Identify which cell holds the provided text, then report its [X, Y] central coordinate. 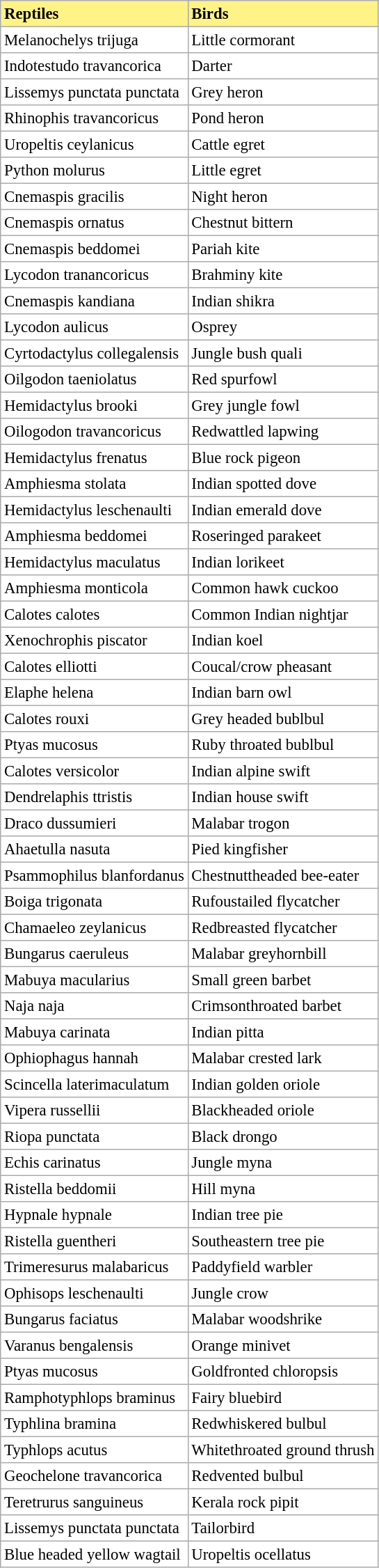
Python molurus [95, 171]
Indotestudo travancorica [95, 66]
Cnemaspis gracilis [95, 196]
Blue headed yellow wagtail [95, 1554]
Malabar crested lark [283, 1058]
Psammophilus blanfordanus [95, 875]
Paddyfield warbler [283, 1267]
Osprey [283, 327]
Scincella laterimaculatum [95, 1084]
Redwattled lapwing [283, 432]
Pond heron [283, 118]
Pariah kite [283, 249]
Grey headed bublbul [283, 719]
Ramphotyphlops braminus [95, 1397]
Black drongo [283, 1136]
Calotes versicolor [95, 771]
Roseringed parakeet [283, 536]
Teretrurus sanguineus [95, 1502]
Blue rock pigeon [283, 457]
Mabuya macularius [95, 980]
Typhlops acutus [95, 1450]
Rhinophis travancoricus [95, 118]
Amphiesma beddomei [95, 536]
Grey heron [283, 92]
Hypnale hypnale [95, 1215]
Indian emerald dove [283, 510]
Jungle myna [283, 1163]
Indian pitta [283, 1032]
Indian alpine swift [283, 771]
Chamaeleo zeylanicus [95, 927]
Hemidactylus maculatus [95, 562]
Indian koel [283, 641]
Chestnut bittern [283, 223]
Jungle crow [283, 1293]
Ristella guentheri [95, 1241]
Tailorbird [283, 1528]
Bungarus faciatus [95, 1319]
Ahaetulla nasuta [95, 849]
Ophiophagus hannah [95, 1058]
Goldfronted chloropsis [283, 1372]
Common Indian nightjar [283, 614]
Malabar trogon [283, 823]
Cattle egret [283, 144]
Crimsonthroated barbet [283, 1006]
Small green barbet [283, 980]
Naja naja [95, 1006]
Oilgodon taeniolatus [95, 379]
Redbreasted flycatcher [283, 927]
Indian shikra [283, 301]
Grey jungle fowl [283, 405]
Little egret [283, 171]
Hemidactylus frenatus [95, 457]
Lycodon aulicus [95, 327]
Chestnuttheaded bee-eater [283, 875]
Night heron [283, 196]
Melanochelys trijuga [95, 40]
Amphiesma monticola [95, 588]
Ruby throated bublbul [283, 745]
Bungarus caeruleus [95, 954]
Cnemaspis beddomei [95, 249]
Redvented bulbul [283, 1476]
Indian house swift [283, 797]
Varanus bengalensis [95, 1345]
Indian barn owl [283, 693]
Little cormorant [283, 40]
Whitethroated ground thrush [283, 1450]
Redwhiskered bulbul [283, 1424]
Calotes elliotti [95, 666]
Malabar greyhornbill [283, 954]
Uropeltis ocellatus [283, 1554]
Red spurfowl [283, 379]
Cnemaspis kandiana [95, 301]
Riopa punctata [95, 1136]
Mabuya carinata [95, 1032]
Geochelone travancorica [95, 1476]
Ophisops leschenaulti [95, 1293]
Brahminy kite [283, 275]
Xenochrophis piscator [95, 641]
Pied kingfisher [283, 849]
Fairy bluebird [283, 1397]
Calotes rouxi [95, 719]
Indian spotted dove [283, 484]
Uropeltis ceylanicus [95, 144]
Jungle bush quali [283, 353]
Birds [283, 14]
Calotes calotes [95, 614]
Kerala rock pipit [283, 1502]
Vipera russellii [95, 1111]
Typhlina bramina [95, 1424]
Cnemaspis ornatus [95, 223]
Boiga trigonata [95, 902]
Indian tree pie [283, 1215]
Dendrelaphis ttristis [95, 797]
Ristella beddomii [95, 1189]
Rufoustailed flycatcher [283, 902]
Echis carinatus [95, 1163]
Amphiesma stolata [95, 484]
Reptiles [95, 14]
Cyrtodactylus collegalensis [95, 353]
Trimeresurus malabaricus [95, 1267]
Blackheaded oriole [283, 1111]
Malabar woodshrike [283, 1319]
Lycodon tranancoricus [95, 275]
Common hawk cuckoo [283, 588]
Oilogodon travancoricus [95, 432]
Hemidactylus brooki [95, 405]
Hemidactylus leschenaulti [95, 510]
Indian lorikeet [283, 562]
Southeastern tree pie [283, 1241]
Darter [283, 66]
Elaphe helena [95, 693]
Draco dussumieri [95, 823]
Indian golden oriole [283, 1084]
Hill myna [283, 1189]
Orange minivet [283, 1345]
Coucal/crow pheasant [283, 666]
